From the cell containing the given text, extract its center point as (X, Y) coordinate. 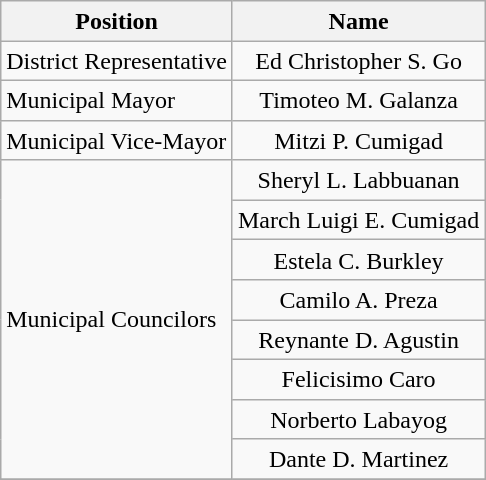
Municipal Vice-Mayor (117, 140)
Mitzi P. Cumigad (358, 140)
Norberto Labayog (358, 419)
Ed Christopher S. Go (358, 61)
Sheryl L. Labbuanan (358, 180)
Name (358, 21)
Municipal Councilors (117, 320)
Felicisimo Caro (358, 379)
Reynante D. Agustin (358, 340)
Estela C. Burkley (358, 260)
Camilo A. Preza (358, 300)
District Representative (117, 61)
Municipal Mayor (117, 100)
Position (117, 21)
March Luigi E. Cumigad (358, 220)
Dante D. Martinez (358, 459)
Timoteo M. Galanza (358, 100)
